Capture the cell that displays the provided text and extract its [X, Y] central coordinate. 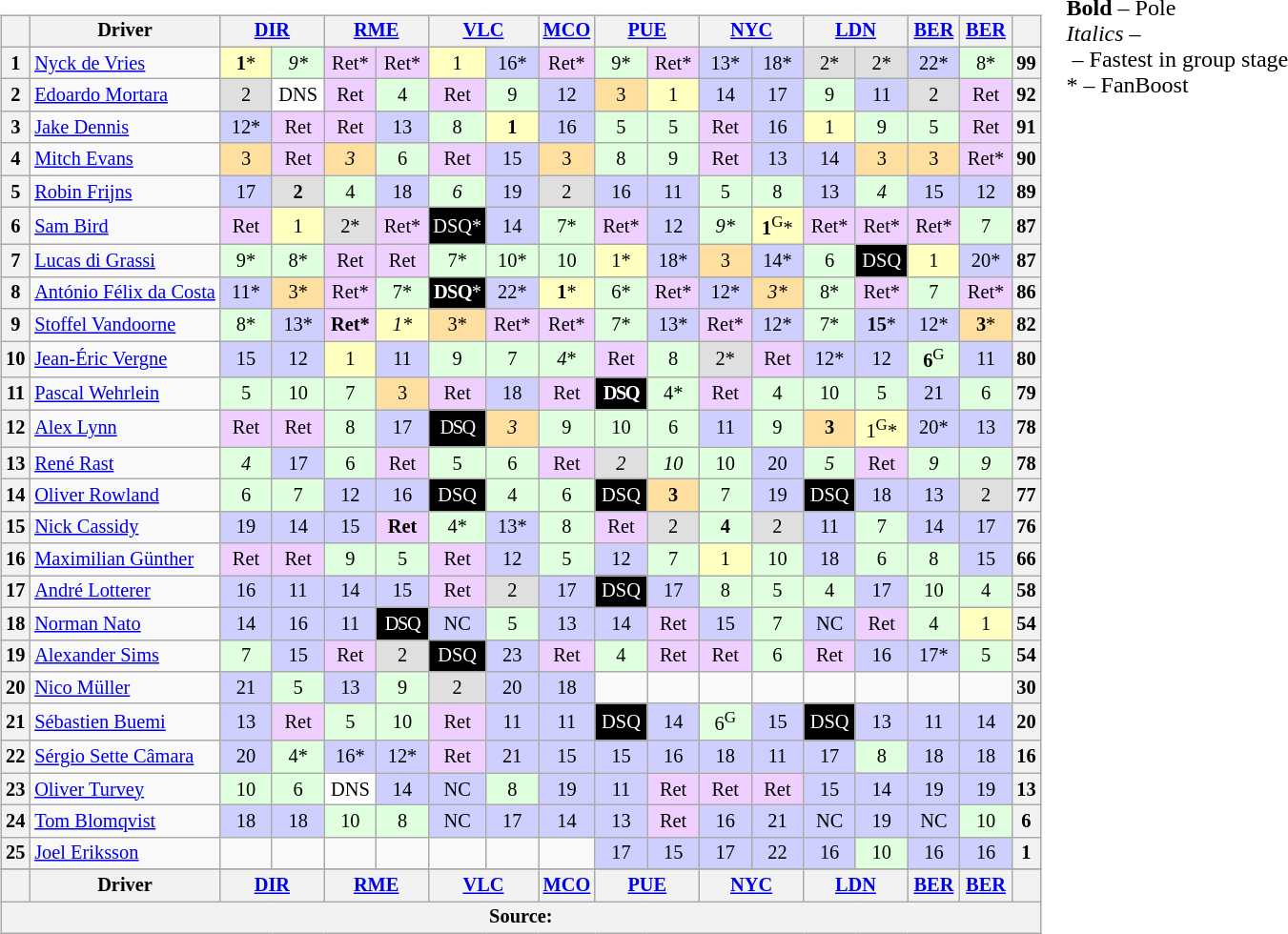
24 [15, 822]
6* [622, 293]
Sébastien Buemi [124, 722]
90 [1026, 159]
Lucas di Grassi [124, 261]
Jake Dennis [124, 128]
89 [1026, 192]
30 [1026, 688]
René Rast [124, 463]
80 [1026, 360]
79 [1026, 394]
Alex Lynn [124, 429]
77 [1026, 496]
Oliver Rowland [124, 496]
15* [881, 325]
Nico Müller [124, 688]
Maximilian Günther [124, 559]
17* [934, 656]
14* [778, 261]
Mitch Evans [124, 159]
Nick Cassidy [124, 527]
99 [1026, 63]
António Félix da Costa [124, 293]
André Lotterer [124, 592]
Source: [521, 918]
11* [246, 293]
86 [1026, 293]
Tom Blomqvist [124, 822]
58 [1026, 592]
Sérgio Sette Câmara [124, 757]
Sam Bird [124, 227]
Joel Eriksson [124, 853]
25 [15, 853]
Oliver Turvey [124, 789]
82 [1026, 325]
Stoffel Vandoorne [124, 325]
Edoardo Mortara [124, 95]
Norman Nato [124, 623]
76 [1026, 527]
Nyck de Vries [124, 63]
92 [1026, 95]
10* [513, 261]
Robin Frijns [124, 192]
Pascal Wehrlein [124, 394]
Alexander Sims [124, 656]
91 [1026, 128]
66 [1026, 559]
Jean-Éric Vergne [124, 360]
